Identify which cell holds the provided text, then report its [x, y] central coordinate. 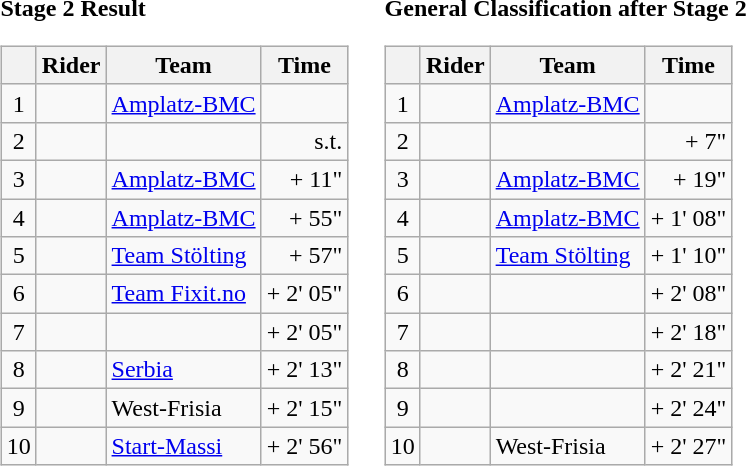
+ 1' 08" [688, 217]
+ 11" [304, 179]
+ 2' 08" [688, 294]
+ 55" [304, 217]
+ 57" [304, 256]
+ 2' 15" [304, 408]
+ 2' 13" [304, 370]
+ 2' 24" [688, 408]
Serbia [184, 370]
Start-Massi [184, 446]
+ 2' 27" [688, 446]
+ 7" [688, 141]
+ 2' 18" [688, 332]
+ 1' 10" [688, 256]
+ 2' 21" [688, 370]
Team Fixit.no [184, 294]
+ 2' 56" [304, 446]
s.t. [304, 141]
+ 19" [688, 179]
